For the text-containing cell, return its midpoint in (X, Y) coordinate format. 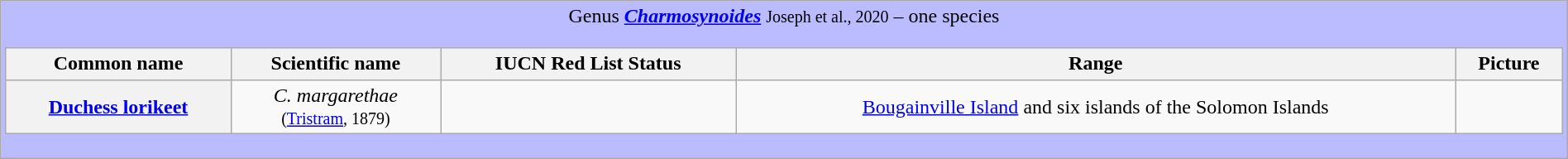
Scientific name (336, 64)
Picture (1508, 64)
IUCN Red List Status (589, 64)
C. margarethae (Tristram, 1879) (336, 106)
Bougainville Island and six islands of the Solomon Islands (1096, 106)
Range (1096, 64)
Common name (118, 64)
Duchess lorikeet (118, 106)
